Capture the cell that displays the provided text and extract its [x, y] central coordinate. 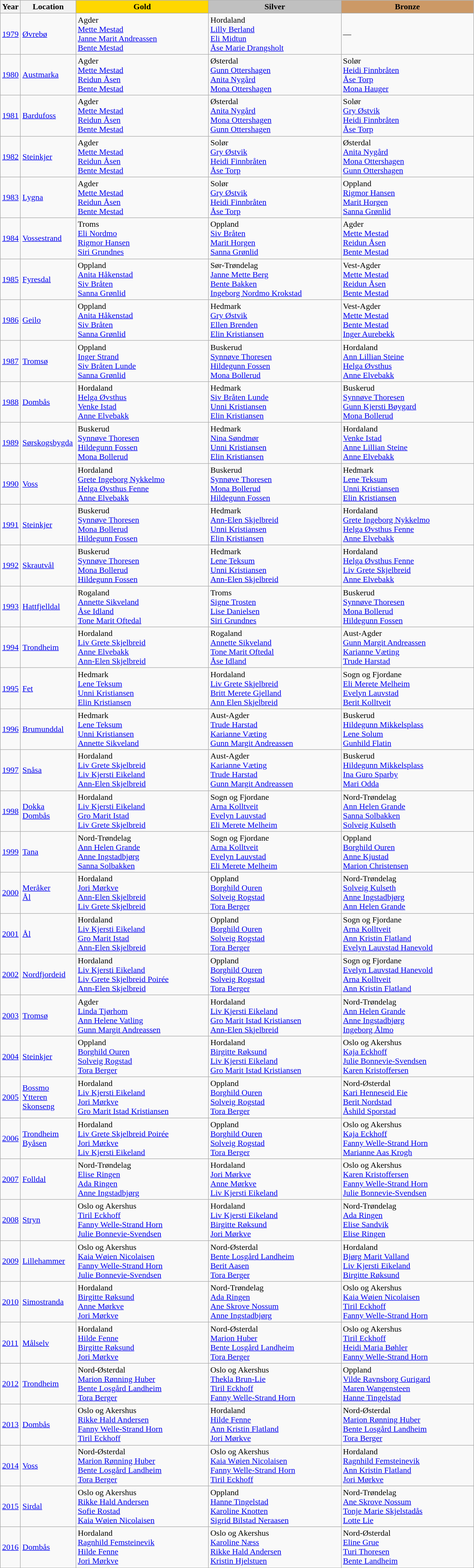
1989 [10, 443]
HordalandLiv Kjersti EikelandGro Marit IstadAnn-Elen Skjelbreid [142, 934]
1986 [10, 320]
HordalandLiv Kjersti EikelandGro Marit Istad KristiansenAnn-Elen Skjelbreid [275, 1016]
Oslo og AkershusTiril EckhoffFanny Welle-Strand HornJulie Bonnevie-Svendsen [142, 1220]
Oslo og AkershusKaia Wøien NicolaisenFanny Welle-Strand HornJulie Bonnevie-Svendsen [142, 1261]
Oslo og AkershusKaja EckhoffFanny Welle-Strand HornMarianne Aas Krogh [407, 1139]
2011 [10, 1343]
Oslo og AkershusKaia Wøien NicolaisenFanny Welle-Strand HornTiril Eckhoff [275, 1466]
HordalandLiv Grete Skjelbreid PoiréeJori MørkveLiv Kjersti Eikeland [142, 1139]
Nord-ØsterdalBente Losgård LandheimBerit AasenTora Berger [275, 1261]
Aust-AgderTrude HarstadKarianne VætingGunn Margit Andreassen [275, 729]
HordalandRagnhild FemsteinevikHilde FenneJori Mørkve [142, 1547]
Silver [275, 7]
HordalandLiv Kjersti EikelandJori MørkveGro Marit Istad Kristiansen [142, 1097]
Austmarka [48, 75]
1992 [10, 565]
AgderMette MestadJanne Marit AndreassenBente Mestad [142, 34]
Oslo og AkershusRikke Hald AndersenFanny Welle-Strand HornTiril Eckhoff [142, 1424]
Fyresdal [48, 279]
Sogn og FjordaneEli Merete MelheimEvelyn LauvstadBerit Kolltveit [407, 688]
Nord-ØsterdalKari Henneseid EieBerit NordstadÅshild Sporstad [407, 1097]
HordalandLiv Grete SkjelbreidAnne ElvebakkAnn-Elen Skjelbreid [142, 647]
HordalandRagnhild FemsteinevikAnn Kristin FlatlandJori Mørkve [407, 1466]
OpplandBorghild OurenAnne KjustadMarion Christensen [407, 852]
Hordaland Liv Grete SkjelbreidBritt Merete GjellandAnn Elen Skjelbreid [275, 688]
1979 [10, 34]
HordalandLilly BerlandEli MidtunÅse Marie Drangsholt [275, 34]
Location [48, 7]
2014 [10, 1466]
BuskerudSynnøve ThoresenGunn Kjersti BøygardMona Bollerud [407, 402]
Nord-TrøndelagAne Skrove NossumTonje Marie SkjelstadåsLotte Lie [407, 1506]
Geilo [48, 320]
1987 [10, 361]
MeråkerÅl [48, 893]
2005 [10, 1097]
1998 [10, 811]
1981 [10, 115]
1980 [10, 75]
Øvrebø [48, 34]
Skrautvål [48, 565]
BuskerudHildegunn MikkelsplassLene SolumGunhild Flatin [407, 729]
2000 [10, 893]
1999 [10, 852]
HordalandHilde FenneAnn Kristin FlatlandJori Mørkve [275, 1424]
2009 [10, 1261]
OpplandInger StrandSiv Bråten LundeSanna Grønlid [142, 361]
HedmarkGry ØstvikEllen BrendenElin Kristiansen [275, 320]
Nord-TrøndelagElise RingenAda RingenAnne Ingstadbjørg [142, 1179]
Ål [48, 934]
Nord-TrøndelagSolveig KulsethAnne IngstadbjørgAnn Helen Grande [407, 893]
Sør-TrøndelagJanne Mette BergBente BakkenIngeborg Nordmo Krokstad [275, 279]
2003 [10, 1016]
1997 [10, 770]
HordalandLiv Grete SkjelbreidLiv Kjersti EikelandAnn-Elen Skjelbreid [142, 770]
2001 [10, 934]
Sogn og FjordaneArna KolltveitAnn Kristin FlatlandEvelyn Lauvstad Hanevold [407, 934]
2012 [10, 1384]
Målselv [48, 1343]
HedmarkSiv Bråten LundeUnni KristiansenElin Kristiansen [275, 402]
1991 [10, 525]
1994 [10, 647]
Nord-TrøndelagAda RingenElise SandvikElise Ringen [407, 1220]
1990 [10, 484]
Oslo og AkershusKaren KristoffersenFanny Welle-Strand HornJulie Bonnevie-Svendsen [407, 1179]
HedmarkLene TeksumUnni KristiansenAnnette Sikveland [142, 729]
1983 [10, 197]
HordalandBirgitte RøksundAnne MørkveJori Mørkve [142, 1302]
Nord-TrøndelagAnn Helen GrandeSanna SolbakkenSolveig Kulseth [407, 811]
Fet [48, 688]
Oslo og AkershusKaja EckhoffJulie Bonnevie-SvendsenKaren Kristoffersen [407, 1056]
BuskerudHildegunn MikkelsplassIna Guro SparbyMari Odda [407, 770]
Oslo og AkershusKaroline NæssRikke Hald AndersenKristin Hjelstuen [275, 1547]
HordalandBirgitte RøksundLiv Kjersti EikelandGro Marit Istad Kristiansen [275, 1056]
Folldal [48, 1179]
Oslo og AkershusTiril EckhoffHeidi Maria BøhlerFanny Welle-Strand Horn [407, 1343]
Year [10, 7]
HedmarkLene TeksumUnni KristiansenElin Kristiansen [407, 484]
1985 [10, 279]
Sogn og FjordaneEvelyn Lauvstad HanevoldArna KolltveitAnn Kristin Flatland [407, 974]
SolørHeidi FinnbråtenÅse TorpMona Hauger [407, 75]
Bronze [407, 7]
Lygna [48, 197]
— [407, 34]
2007 [10, 1179]
Gold [142, 7]
HordalandHilde FenneBirgitte RøksundJori Mørkve [142, 1343]
Lillehammer [48, 1261]
Tana [48, 852]
Oslo og AkershusThekla Brun-LieTiril EckhoffFanny Welle-Strand Horn [275, 1384]
TrondheimByåsen [48, 1139]
HedmarkNina SøndmørUnni KristiansenElin Kristiansen [275, 443]
1993 [10, 607]
HordalandJori MørkveAnn-Elen SkjelbreidLiv Grete Skjelbreid [142, 893]
1984 [10, 238]
DokkaDombås [48, 811]
AgderLinda TjørhomAnn Helene VatlingGunn Margit Andreassen [142, 1016]
RogalandAnnette SikvelandÅse IdlandTone Marit Oftedal [142, 607]
Nord-ØsterdalMarion HuberBente Losgård LandheimTora Berger [275, 1343]
2016 [10, 1547]
HordalandLiv Kjersti EikelandGro Marit IstadLiv Grete Skjelbreid [142, 811]
HedmarkAnn-Elen SkjelbreidUnni KristiansenElin Kristiansen [275, 525]
Vest-AgderMette MestadReidun ÅsenBente Mestad [407, 279]
HordalandAnn Lillian SteineHelga ØvsthusAnne Elvebakk [407, 361]
Nordfjordeid [48, 974]
Sirdal [48, 1506]
2010 [10, 1302]
HedmarkLene TeksumUnni KristiansenAnn-Elen Skjelbreid [275, 565]
Vest-AgderMette MestadBente MestadInger Aurebekk [407, 320]
2008 [10, 1220]
OpplandRigmor HansenMarit HorgenSanna Grønlid [407, 197]
1996 [10, 729]
Snåsa [48, 770]
Oslo og AkershusRikke Hald AndersenSofie RostadKaia Wøien Nicolaisen [142, 1506]
Hattfjelldal [48, 607]
Oslo og AkershusKaia Wøien NicolaisenTiril EckhoffFanny Welle-Strand Horn [407, 1302]
HordalandHelga Øvsthus FenneLiv Grete SkjelbreidAnne Elvebakk [407, 565]
OpplandHanne TingelstadKaroline KnottenSigrid Bilstad Neraasen [275, 1506]
2015 [10, 1506]
Nord-TrøndelagAnn Helen GrandeAnne IngstadbjørgSanna Solbakken [142, 852]
Bardufoss [48, 115]
Hedmark Lene TeksumUnni KristiansenElin Kristiansen [142, 688]
2002 [10, 974]
HordalandLiv Kjersti EikelandBirgitte RøksundJori Mørkve [275, 1220]
TromsSigne TrostenLise DanielsenSiri Grundnes [275, 607]
OpplandVilde Ravnsborg GurigardMaren WangensteenHanne Tingelstad [407, 1384]
Nord-ØsterdalEline GrueTuri ThoresenBente Landheim [407, 1547]
Brumunddal [48, 729]
Sørskogsbygda [48, 443]
Stryn [48, 1220]
Nord-TrøndelagAda RingenAne Skrove NossumAnne Ingstadbjørg [275, 1302]
1995 [10, 688]
BossmoYtterenSkonseng [48, 1097]
Aust-AgderGunn Margit AndreassenKarianne VætingTrude Harstad [407, 647]
1982 [10, 157]
1988 [10, 402]
Simostranda [48, 1302]
RogalandAnnette SikvelandTone Marit OftedalÅse Idland [275, 647]
2006 [10, 1139]
Vossestrand [48, 238]
HordalandVenke IstadAnne Lillian SteineAnne Elvebakk [407, 443]
OpplandSiv BråtenMarit HorgenSanna Grønlid [275, 238]
2013 [10, 1424]
HordalandJori MørkveAnne MørkveLiv Kjersti Eikeland [275, 1179]
TromsEli NordmoRigmor HansenSiri Grundnes [142, 238]
2004 [10, 1056]
HordalandHelga ØvsthusVenke IstadAnne Elvebakk [142, 402]
HordalandLiv Kjersti EikelandLiv Grete Skjelbreid PoiréeAnn-Elen Skjelbreid [142, 974]
ØsterdalGunn OttershagenAnita NygårdMona Ottershagen [275, 75]
HordalandBjørg Marit VallandLiv Kjersti EikelandBirgitte Røksund [407, 1261]
Aust-AgderKarianne VætingTrude HarstadGunn Margit Andreassen [275, 770]
Nord-TrøndelagAnn Helen GrandeAnne IngstadbjørgIngeborg Ålmo [407, 1016]
